Output the [X, Y] coordinate of the center of the cell containing the given text.  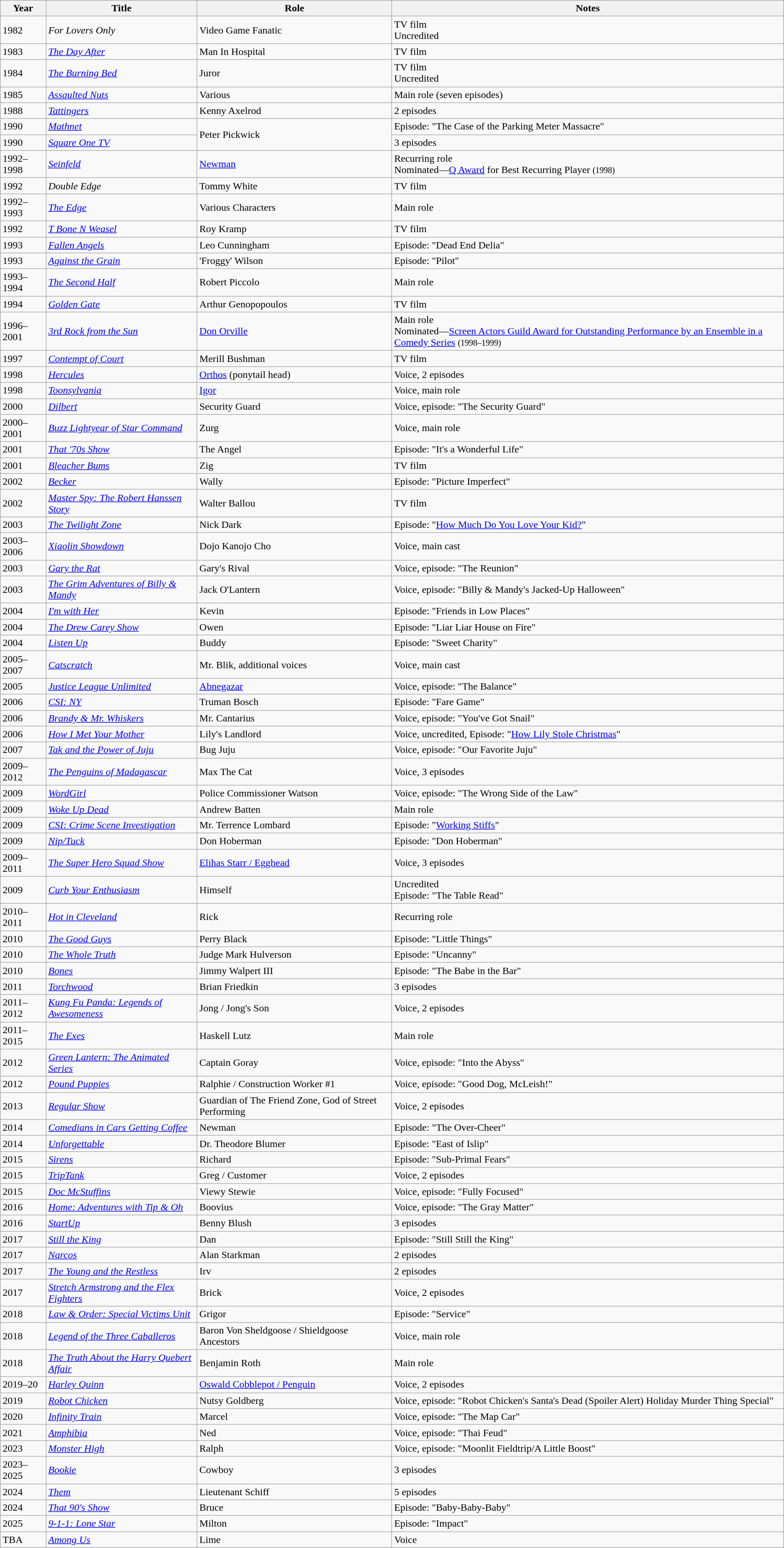
Voice, uncredited, Episode: "How Lily Stole Christmas" [588, 734]
2011 [23, 987]
Square One TV [121, 142]
Episode: "How Much Do You Love Your Kid?" [588, 525]
Kung Fu Panda: Legends of Awesomeness [121, 1008]
Notes [588, 8]
Lieutenant Schiff [295, 1492]
Voice, episode: "Billy & Mandy's Jacked-Up Halloween" [588, 590]
2009–2011 [23, 862]
Curb Your Enthusiasm [121, 890]
Home: Adventures with Tip & Oh [121, 1207]
Gary's Rival [295, 568]
Episode: "Working Stiffs" [588, 825]
Arthur Genopopoulos [295, 304]
Voice, episode: "Into the Abyss" [588, 1062]
Nick Dark [295, 525]
WordGirl [121, 793]
Mr. Cantarius [295, 718]
Peter Pickwick [295, 134]
Against the Grain [121, 261]
That 90's Show [121, 1508]
The Burning Bed [121, 73]
The Super Hero Squad Show [121, 862]
Harley Quinn [121, 1385]
The Whole Truth [121, 955]
Alan Starkman [295, 1255]
T Bone N Weasel [121, 229]
3rd Rock from the Sun [121, 331]
Them [121, 1492]
Dr. Theodore Blumer [295, 1143]
2003–2006 [23, 546]
Recurring roleNominated—Q Award for Best Recurring Player (1998) [588, 164]
Max The Cat [295, 772]
Title [121, 8]
Robot Chicken [121, 1401]
Tak and the Power of Juju [121, 750]
Zurg [295, 428]
Leo Cunningham [295, 245]
1993–1994 [23, 282]
Episode: "The Babe in the Bar" [588, 971]
2010–2011 [23, 917]
Green Lantern: The Animated Series [121, 1062]
Various [295, 95]
2009–2012 [23, 772]
Captain Goray [295, 1062]
Voice, episode: "The Wrong Side of the Law" [588, 793]
The Truth About the Harry Quebert Affair [121, 1363]
Kenny Axelrod [295, 111]
Benny Blush [295, 1223]
I'm with Her [121, 611]
2000–2001 [23, 428]
Various Characters [295, 207]
Rick [295, 917]
The Exes [121, 1036]
Toonsylvania [121, 390]
The Twilight Zone [121, 525]
Tattingers [121, 111]
Episode: "Uncanny" [588, 955]
Don Hoberman [295, 841]
Hercules [121, 375]
Episode: "Still Still the King" [588, 1239]
Ralphie / Construction Worker #1 [295, 1084]
Episode: "Picture Imperfect" [588, 481]
Torchwood [121, 987]
Justice League Unlimited [121, 686]
Episode: "Little Things" [588, 939]
Truman Bosch [295, 702]
Episode: "Sub-Primal Fears" [588, 1159]
Benjamin Roth [295, 1363]
Voice, episode: "Fully Focused" [588, 1191]
Brick [295, 1293]
9-1-1: Lone Star [121, 1524]
Amphibia [121, 1432]
Jimmy Walpert III [295, 971]
Voice, episode: "The Reunion" [588, 568]
1992–1998 [23, 164]
1997 [23, 359]
That '70s Show [121, 450]
The Good Guys [121, 939]
Voice, episode: "Moonlit Fieldtrip/A Little Boost" [588, 1448]
Monster High [121, 1448]
Episode: "Fare Game" [588, 702]
1988 [23, 111]
Main role (seven episodes) [588, 95]
Among Us [121, 1540]
1984 [23, 73]
Brian Friedkin [295, 987]
Mathnet [121, 127]
The Penguins of Madagascar [121, 772]
For Lovers Only [121, 30]
Ralph [295, 1448]
2013 [23, 1106]
Greg / Customer [295, 1175]
Security Guard [295, 406]
Unforgettable [121, 1143]
1983 [23, 52]
Episode: "Impact" [588, 1524]
Listen Up [121, 643]
Still the King [121, 1239]
Episode: "Liar Liar House on Fire" [588, 627]
Himself [295, 890]
Lime [295, 1540]
StartUp [121, 1223]
Boovius [295, 1207]
1982 [23, 30]
Voice, episode: "The Balance" [588, 686]
Regular Show [121, 1106]
How I Met Your Mother [121, 734]
Bookie [121, 1470]
Marcel [295, 1416]
Golden Gate [121, 304]
Hot in Cleveland [121, 917]
Episode: "Pilot" [588, 261]
The Second Half [121, 282]
Voice, episode: "The Gray Matter" [588, 1207]
Master Spy: The Robert Hanssen Story [121, 503]
Voice, episode: "Robot Chicken's Santa's Dead (Spoiler Alert) Holiday Murder Thing Special" [588, 1401]
2007 [23, 750]
Orthos (ponytail head) [295, 375]
Guardian of The Friend Zone, God of Street Performing [295, 1106]
Walter Ballou [295, 503]
The Day After [121, 52]
Buzz Lightyear of Star Command [121, 428]
Bleacher Bums [121, 465]
Law & Order: Special Victims Unit [121, 1314]
Robert Piccolo [295, 282]
Jack O'Lantern [295, 590]
Sirens [121, 1159]
Perry Black [295, 939]
2021 [23, 1432]
Man In Hospital [295, 52]
The Young and the Restless [121, 1271]
UncreditedEpisode: "The Table Read" [588, 890]
Irv [295, 1271]
Episode: "East of Islip" [588, 1143]
Zig [295, 465]
Kevin [295, 611]
Fallen Angels [121, 245]
Xiaolin Showdown [121, 546]
Episode: "Don Hoberman" [588, 841]
Voice, episode: "You've Got Snail" [588, 718]
1996–2001 [23, 331]
Don Orville [295, 331]
CSI: NY [121, 702]
Infinity Train [121, 1416]
Voice [588, 1540]
Police Commissioner Watson [295, 793]
Bug Juju [295, 750]
Buddy [295, 643]
Judge Mark Hulverson [295, 955]
2023 [23, 1448]
Voice, episode: "The Map Car" [588, 1416]
Lily's Landlord [295, 734]
Becker [121, 481]
Main roleNominated—Screen Actors Guild Award for Outstanding Performance by an Ensemble in a Comedy Series (1998–1999) [588, 331]
Viewy Stewie [295, 1191]
Episode: "Service" [588, 1314]
2005 [23, 686]
Ned [295, 1432]
Seinfeld [121, 164]
Stretch Armstrong and the Flex Fighters [121, 1293]
Bruce [295, 1508]
Episode: "The Case of the Parking Meter Massacre" [588, 127]
2025 [23, 1524]
2020 [23, 1416]
'Froggy' Wilson [295, 261]
Contempt of Court [121, 359]
2011–2012 [23, 1008]
1985 [23, 95]
Haskell Lutz [295, 1036]
Video Game Fanatic [295, 30]
5 episodes [588, 1492]
1992–1993 [23, 207]
Dan [295, 1239]
Assaulted Nuts [121, 95]
Mr. Blik, additional voices [295, 664]
Nip/Tuck [121, 841]
Andrew Batten [295, 809]
Owen [295, 627]
Comedians in Cars Getting Coffee [121, 1127]
Double Edge [121, 186]
Role [295, 8]
Voice, episode: "The Security Guard" [588, 406]
2019–20 [23, 1385]
Tommy White [295, 186]
Pound Puppies [121, 1084]
Nutsy Goldberg [295, 1401]
Jong / Jong's Son [295, 1008]
Episode: "Friends in Low Places" [588, 611]
Baron Von Sheldgoose / Shieldgoose Ancestors [295, 1336]
Oswald Cobblepot / Penguin [295, 1385]
Voice, episode: "Thai Feud" [588, 1432]
TripTank [121, 1175]
TBA [23, 1540]
Recurring role [588, 917]
Legend of the Three Caballeros [121, 1336]
Narcos [121, 1255]
The Grim Adventures of Billy & Mandy [121, 590]
Episode: "Sweet Charity" [588, 643]
Year [23, 8]
Merill Bushman [295, 359]
Dilbert [121, 406]
Episode: "Baby-Baby-Baby" [588, 1508]
Roy Kramp [295, 229]
Brandy & Mr. Whiskers [121, 718]
Doc McStuffins [121, 1191]
Abnegazar [295, 686]
Wally [295, 481]
Episode: "The Over-Cheer" [588, 1127]
The Angel [295, 450]
Mr. Terrence Lombard [295, 825]
2000 [23, 406]
Juror [295, 73]
Catscratch [121, 664]
Bones [121, 971]
Episode: "Dead End Delia" [588, 245]
The Drew Carey Show [121, 627]
CSI: Crime Scene Investigation [121, 825]
Grigor [295, 1314]
2019 [23, 1401]
2011–2015 [23, 1036]
Voice, episode: "Our Favorite Juju" [588, 750]
Voice, episode: "Good Dog, McLeish!" [588, 1084]
Elihas Starr / Egghead [295, 862]
Cowboy [295, 1470]
Richard [295, 1159]
Woke Up Dead [121, 809]
2005–2007 [23, 664]
Gary the Rat [121, 568]
Dojo Kanojo Cho [295, 546]
Episode: "It's a Wonderful Life" [588, 450]
2023–2025 [23, 1470]
Igor [295, 390]
1994 [23, 304]
Milton [295, 1524]
The Edge [121, 207]
